Locate the cell with the specified text and output its (X, Y) center coordinate. 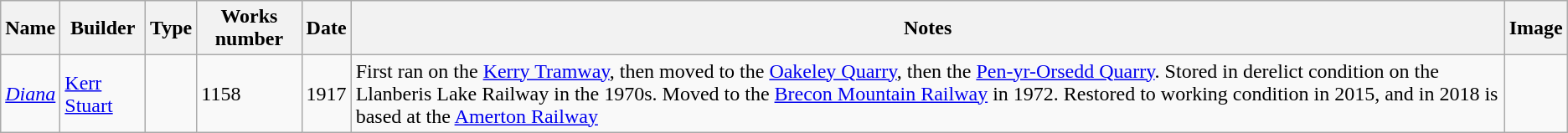
Builder (103, 28)
Type (171, 28)
Image (1536, 28)
1158 (250, 94)
Name (30, 28)
Date (327, 28)
Kerr Stuart (103, 94)
1917 (327, 94)
Works number (250, 28)
Diana (30, 94)
Notes (928, 28)
